For the text-containing cell, return its midpoint in (x, y) coordinate format. 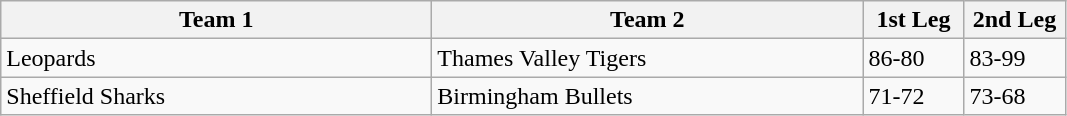
Leopards (216, 58)
71-72 (914, 96)
1st Leg (914, 20)
Team 2 (648, 20)
Birmingham Bullets (648, 96)
86-80 (914, 58)
2nd Leg (1014, 20)
Sheffield Sharks (216, 96)
73-68 (1014, 96)
Thames Valley Tigers (648, 58)
Team 1 (216, 20)
83-99 (1014, 58)
